Determine the (x, y) coordinate at the center of the cell enclosing the given text.  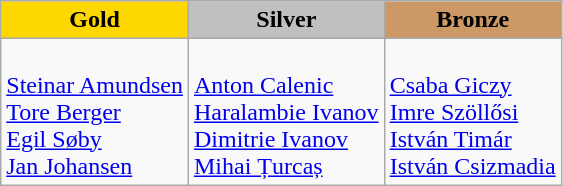
Silver (286, 20)
Bronze (472, 20)
Csaba GiczyImre SzöllősiIstván TimárIstván Csizmadia (472, 112)
Anton CalenicHaralambie IvanovDimitrie IvanovMihai Țurcaș (286, 112)
Steinar AmundsenTore BergerEgil SøbyJan Johansen (95, 112)
Gold (95, 20)
